Pinpoint the cell where the given text exists, returning its [X, Y] midpoint coordinate. 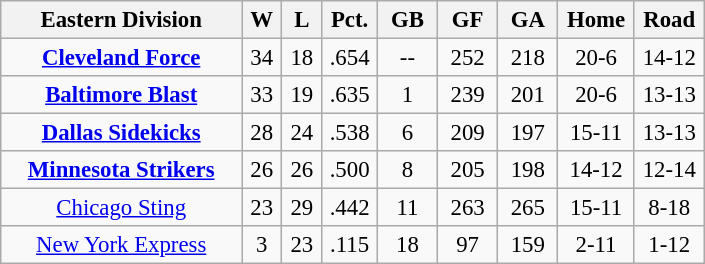
218 [528, 58]
GF [468, 20]
.654 [350, 58]
Dallas Sidekicks [122, 133]
8-18 [669, 208]
159 [528, 245]
W [262, 20]
209 [468, 133]
3 [262, 245]
24 [302, 133]
8 [407, 170]
33 [262, 95]
205 [468, 170]
201 [528, 95]
1-12 [669, 245]
New York Express [122, 245]
11 [407, 208]
Cleveland Force [122, 58]
Chicago Sting [122, 208]
12-14 [669, 170]
34 [262, 58]
19 [302, 95]
.500 [350, 170]
263 [468, 208]
.538 [350, 133]
.442 [350, 208]
97 [468, 245]
Minnesota Strikers [122, 170]
-- [407, 58]
GA [528, 20]
28 [262, 133]
265 [528, 208]
1 [407, 95]
Road [669, 20]
198 [528, 170]
.635 [350, 95]
252 [468, 58]
Baltimore Blast [122, 95]
2-11 [596, 245]
.115 [350, 245]
239 [468, 95]
Home [596, 20]
197 [528, 133]
Eastern Division [122, 20]
6 [407, 133]
Pct. [350, 20]
GB [407, 20]
L [302, 20]
29 [302, 208]
